For the text-containing cell, return its midpoint in (X, Y) coordinate format. 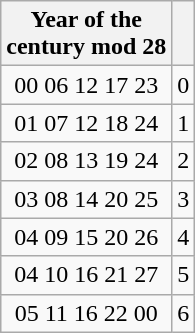
04 09 15 20 26 (86, 237)
6 (184, 313)
Year of thecentury mod 28 (86, 34)
3 (184, 199)
05 11 16 22 00 (86, 313)
0 (184, 85)
02 08 13 19 24 (86, 161)
04 10 16 21 27 (86, 275)
03 08 14 20 25 (86, 199)
1 (184, 123)
5 (184, 275)
01 07 12 18 24 (86, 123)
00 06 12 17 23 (86, 85)
2 (184, 161)
4 (184, 237)
